Extract the [x, y] coordinate from the center of the cell holding the provided text.  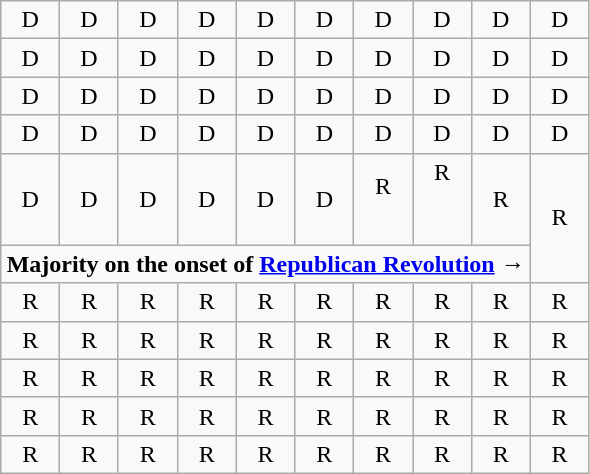
Majority on the onset of Republican Revolution → [266, 264]
